Search for the cell housing the specified text and yield its (X, Y) center coordinate. 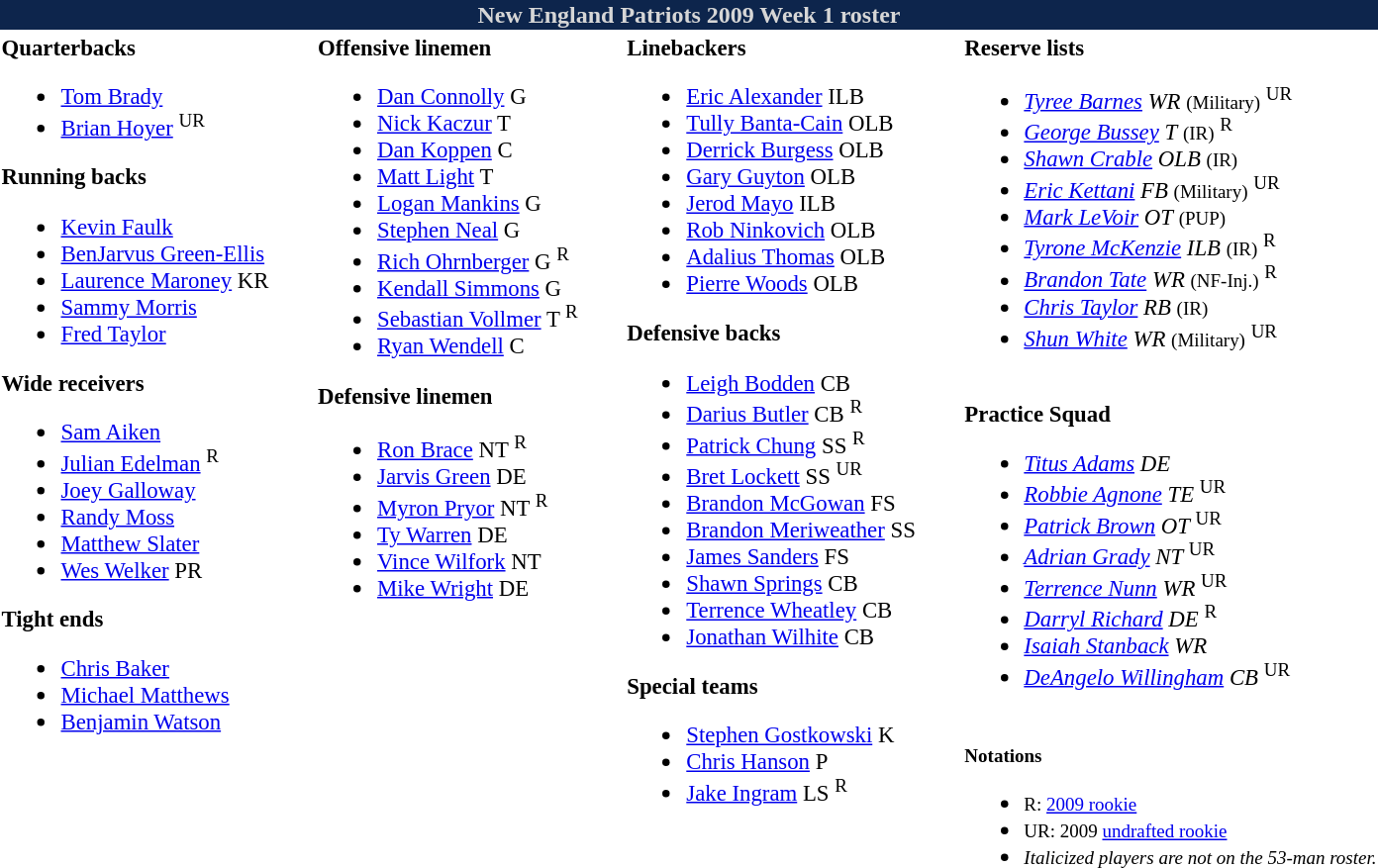
New England Patriots 2009 Week 1 roster (689, 15)
